Find where the given text appears and provide that cell's center as (X, Y) coordinate. 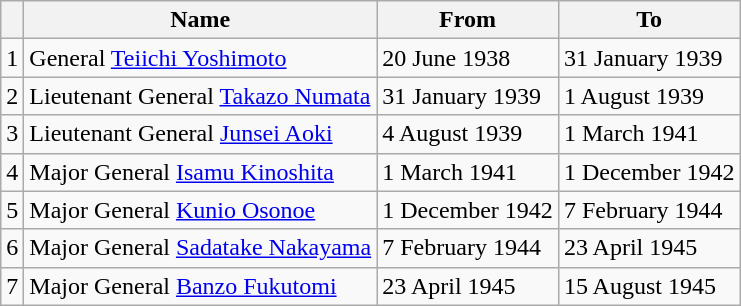
General Teiichi Yoshimoto (200, 58)
1 (12, 58)
3 (12, 134)
Lieutenant General Takazo Numata (200, 96)
4 (12, 172)
6 (12, 248)
Lieutenant General Junsei Aoki (200, 134)
20 June 1938 (468, 58)
Major General Isamu Kinoshita (200, 172)
15 August 1945 (649, 286)
1 August 1939 (649, 96)
Major General Sadatake Nakayama (200, 248)
2 (12, 96)
Name (200, 20)
Major General Kunio Osonoe (200, 210)
From (468, 20)
5 (12, 210)
7 (12, 286)
To (649, 20)
4 August 1939 (468, 134)
Major General Banzo Fukutomi (200, 286)
